Search for the cell housing the specified text and yield its (x, y) center coordinate. 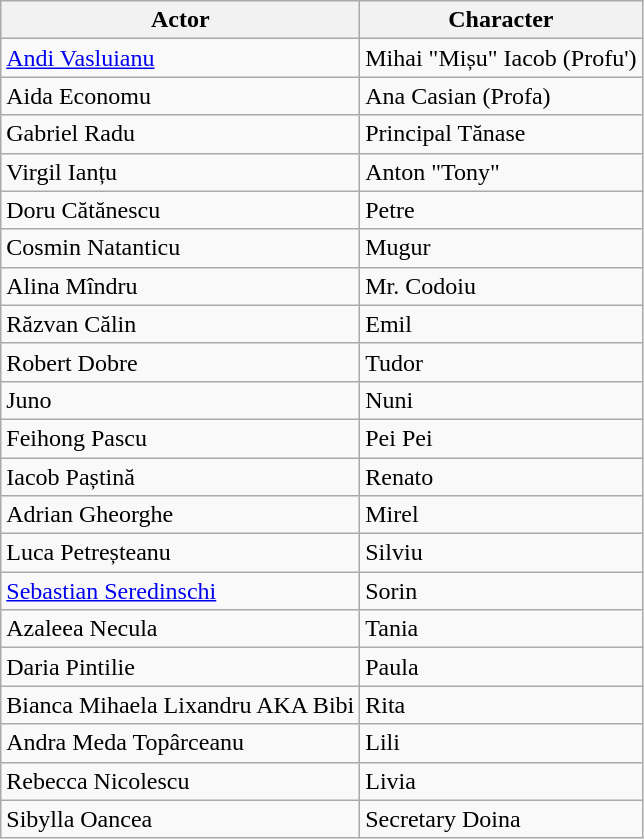
Adrian Gheorghe (180, 515)
Mugur (501, 248)
Tudor (501, 362)
Livia (501, 781)
Pei Pei (501, 438)
Sebastian Seredinschi (180, 591)
Mihai "Mișu" Iacob (Profu') (501, 58)
Anton "Tony" (501, 172)
Sibylla Oancea (180, 819)
Principal Tănase (501, 134)
Azaleea Necula (180, 629)
Doru Cătănescu (180, 210)
Mirel (501, 515)
Petre (501, 210)
Emil (501, 324)
Andi Vasluianu (180, 58)
Virgil Ianțu (180, 172)
Alina Mîndru (180, 286)
Sorin (501, 591)
Aida Economu (180, 96)
Rebecca Nicolescu (180, 781)
Silviu (501, 553)
Character (501, 20)
Lili (501, 743)
Mr. Codoiu (501, 286)
Robert Dobre (180, 362)
Nuni (501, 400)
Juno (180, 400)
Ana Casian (Profa) (501, 96)
Tania (501, 629)
Gabriel Radu (180, 134)
Andra Meda Topârceanu (180, 743)
Renato (501, 477)
Rita (501, 705)
Feihong Pascu (180, 438)
Luca Petreșteanu (180, 553)
Paula (501, 667)
Secretary Doina (501, 819)
Răzvan Călin (180, 324)
Bianca Mihaela Lixandru AKA Bibi (180, 705)
Iacob Paștină (180, 477)
Actor (180, 20)
Cosmin Natanticu (180, 248)
Daria Pintilie (180, 667)
